Search for the cell housing the specified text and yield its [X, Y] center coordinate. 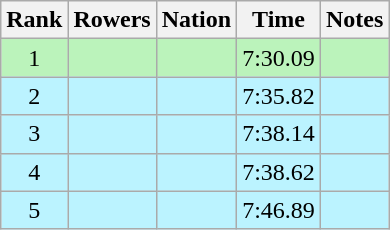
Time [279, 20]
7:30.09 [279, 58]
7:38.14 [279, 134]
2 [34, 96]
4 [34, 172]
Rowers [112, 20]
3 [34, 134]
7:38.62 [279, 172]
7:35.82 [279, 96]
Notes [354, 20]
1 [34, 58]
5 [34, 210]
7:46.89 [279, 210]
Rank [34, 20]
Nation [196, 20]
